Pinpoint the cell where the given text exists, returning its [X, Y] midpoint coordinate. 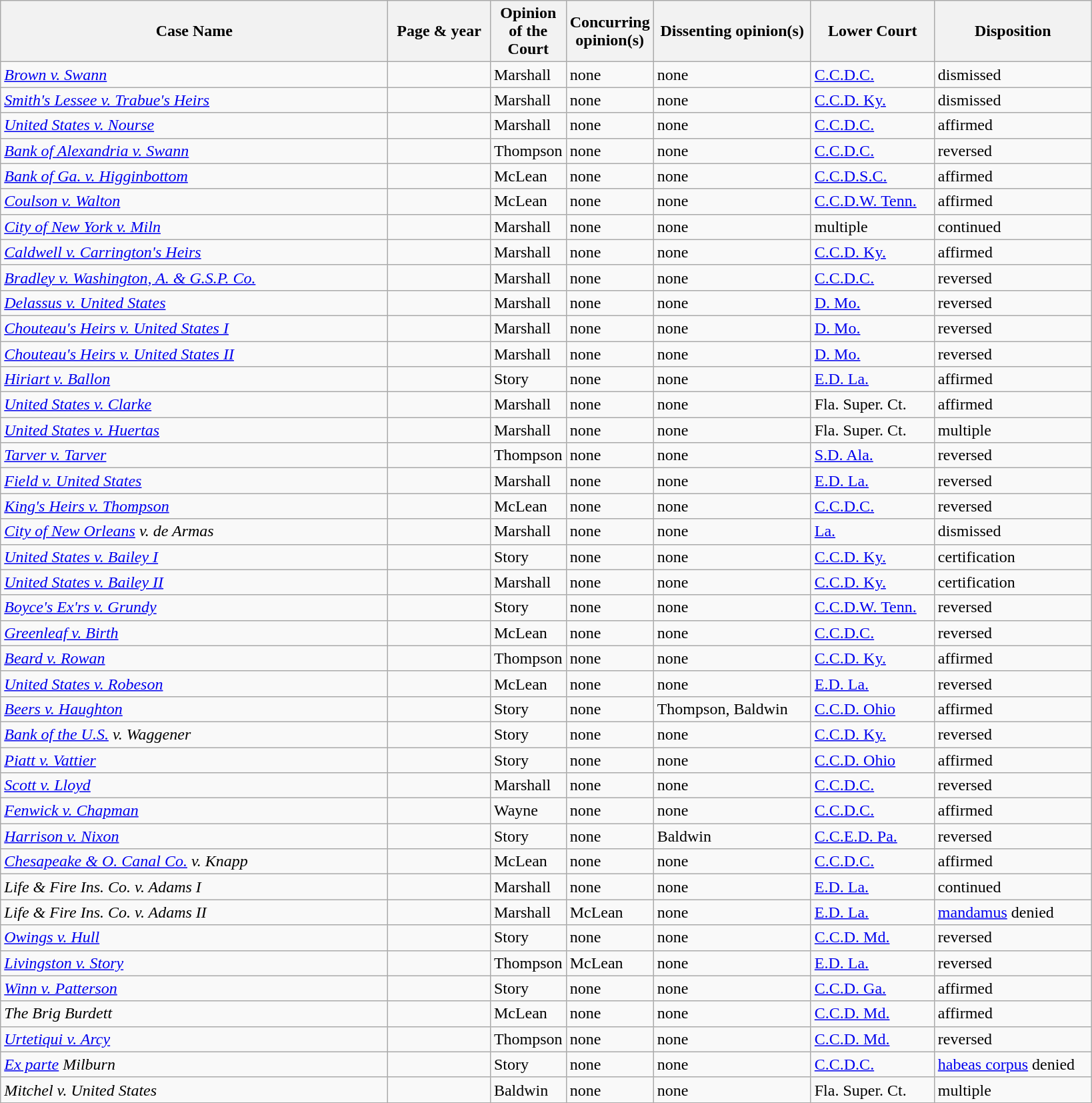
Field v. United States [195, 481]
Ex parte Milburn [195, 1064]
Hiriart v. Ballon [195, 379]
Greenleaf v. Birth [195, 633]
United States v. Huertas [195, 430]
United States v. Bailey I [195, 557]
United States v. Nourse [195, 125]
Boyce's Ex'rs v. Grundy [195, 608]
Beard v. Rowan [195, 658]
La. [872, 531]
King's Heirs v. Thompson [195, 506]
The Brig Burdett [195, 1014]
Piatt v. Vattier [195, 760]
Wayne [528, 811]
Case Name [195, 31]
Bank of Alexandria v. Swann [195, 151]
Winn v. Patterson [195, 988]
Owings v. Hull [195, 938]
Chesapeake & O. Canal Co. v. Knapp [195, 862]
Bank of the U.S. v. Waggener [195, 734]
habeas corpus denied [1013, 1064]
Disposition [1013, 31]
Life & Fire Ins. Co. v. Adams I [195, 887]
Coulson v. Walton [195, 201]
Smith's Lessee v. Trabue's Heirs [195, 100]
Concurring opinion(s) [609, 31]
Dissenting opinion(s) [732, 31]
Caldwell v. Carrington's Heirs [195, 252]
Delassus v. United States [195, 303]
United States v. Bailey II [195, 582]
City of New Orleans v. de Armas [195, 531]
Urtetiqui v. Arcy [195, 1039]
Thompson, Baldwin [732, 709]
Mitchel v. United States [195, 1090]
Fenwick v. Chapman [195, 811]
Livingston v. Story [195, 963]
Beers v. Haughton [195, 709]
Brown v. Swann [195, 75]
C.C.E.D. Pa. [872, 836]
Life & Fire Ins. Co. v. Adams II [195, 912]
C.C.D. Ga. [872, 988]
City of New York v. Miln [195, 227]
Chouteau's Heirs v. United States II [195, 354]
Scott v. Lloyd [195, 786]
Lower Court [872, 31]
Page & year [439, 31]
Bank of Ga. v. Higginbottom [195, 176]
United States v. Clarke [195, 405]
S.D. Ala. [872, 455]
mandamus denied [1013, 912]
Opinion of the Court [528, 31]
Bradley v. Washington, A. & G.S.P. Co. [195, 277]
United States v. Robeson [195, 684]
Tarver v. Tarver [195, 455]
Harrison v. Nixon [195, 836]
Chouteau's Heirs v. United States I [195, 328]
C.C.D.S.C. [872, 176]
